Locate the cell with the specified text and output its (x, y) center coordinate. 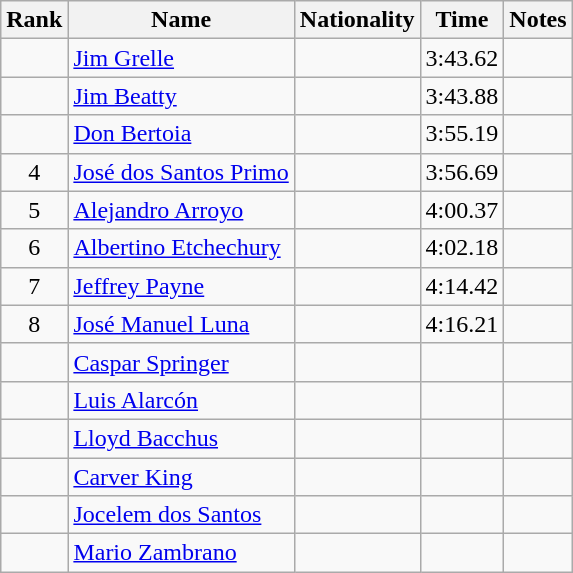
Nationality (357, 20)
4:16.21 (462, 324)
Name (181, 20)
Notes (538, 20)
Albertino Etchechury (181, 248)
7 (34, 286)
Jim Grelle (181, 58)
3:56.69 (462, 172)
Carver King (181, 477)
Rank (34, 20)
3:43.62 (462, 58)
3:55.19 (462, 134)
Luis Alarcón (181, 400)
6 (34, 248)
José dos Santos Primo (181, 172)
5 (34, 210)
Jocelem dos Santos (181, 515)
4 (34, 172)
Jeffrey Payne (181, 286)
8 (34, 324)
4:14.42 (462, 286)
3:43.88 (462, 96)
4:00.37 (462, 210)
Lloyd Bacchus (181, 438)
Don Bertoia (181, 134)
José Manuel Luna (181, 324)
Alejandro Arroyo (181, 210)
Caspar Springer (181, 362)
4:02.18 (462, 248)
Time (462, 20)
Mario Zambrano (181, 553)
Jim Beatty (181, 96)
